Find where the given text appears and provide that cell's center as (x, y) coordinate. 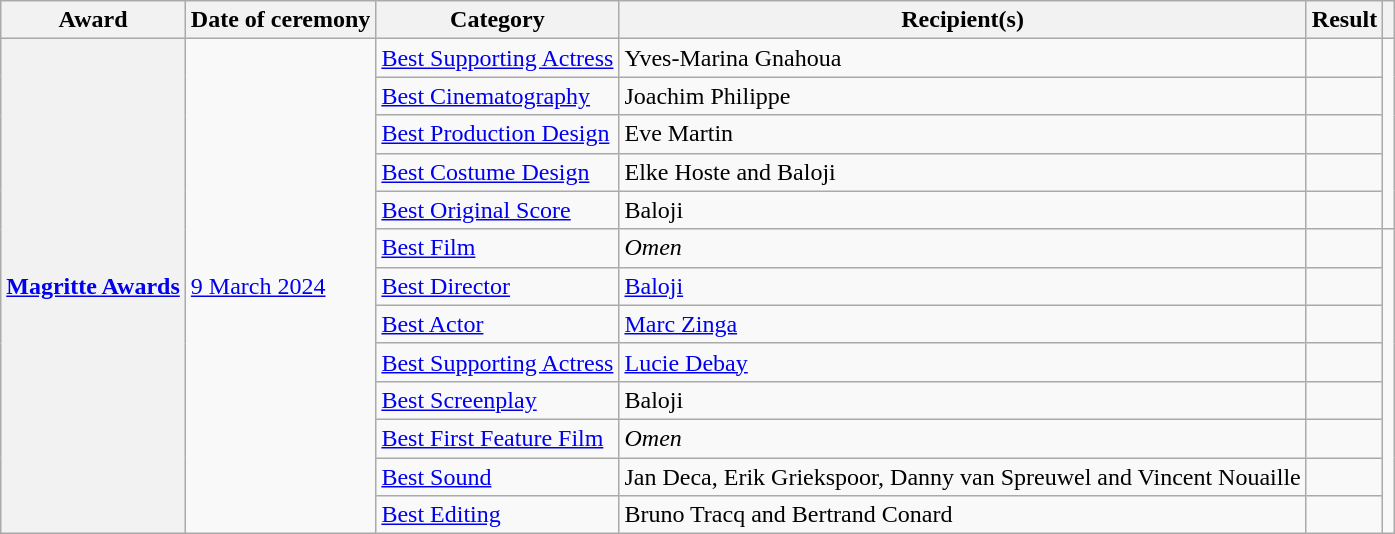
Bruno Tracq and Bertrand Conard (962, 515)
Best Production Design (498, 134)
Elke Hoste and Baloji (962, 172)
Best Screenplay (498, 400)
Best Director (498, 286)
Marc Zinga (962, 324)
Best Actor (498, 324)
Result (1344, 20)
Best Costume Design (498, 172)
Yves-Marina Gnahoua (962, 58)
Category (498, 20)
Date of ceremony (280, 20)
9 March 2024 (280, 286)
Jan Deca, Erik Griekspoor, Danny van Spreuwel and Vincent Nouaille (962, 477)
Best Cinematography (498, 96)
Best Editing (498, 515)
Award (94, 20)
Best First Feature Film (498, 438)
Lucie Debay (962, 362)
Joachim Philippe (962, 96)
Best Original Score (498, 210)
Eve Martin (962, 134)
Magritte Awards (94, 286)
Best Sound (498, 477)
Best Film (498, 248)
Recipient(s) (962, 20)
